Pinpoint the cell where the given text exists, returning its (X, Y) midpoint coordinate. 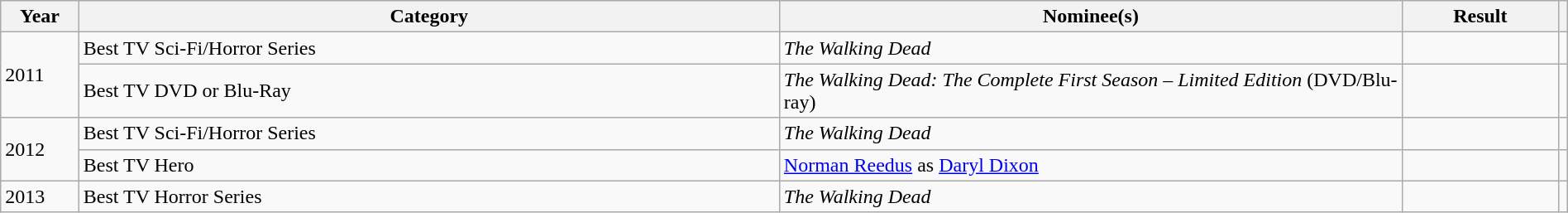
2012 (40, 149)
Year (40, 17)
Best TV DVD or Blu-Ray (428, 91)
2013 (40, 196)
Best TV Hero (428, 165)
The Walking Dead: The Complete First Season – Limited Edition (DVD/Blu-ray) (1090, 91)
Norman Reedus as Daryl Dixon (1090, 165)
Category (428, 17)
Nominee(s) (1090, 17)
Best TV Horror Series (428, 196)
Result (1480, 17)
2011 (40, 75)
